Scan for the cell matching the given text and deliver its (X, Y) coordinate at center. 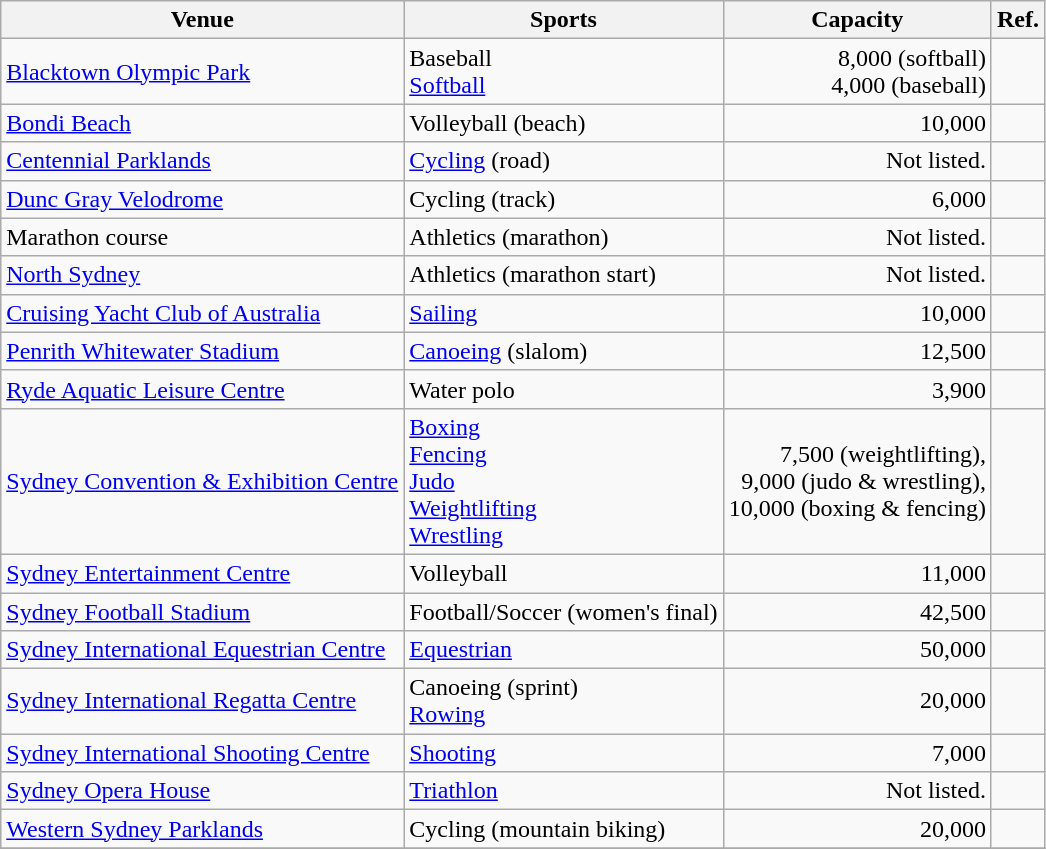
Equestrian (564, 650)
7,500 (weightlifting),9,000 (judo & wrestling),10,000 (boxing & fencing) (857, 481)
Bondi Beach (202, 123)
12,500 (857, 351)
Sydney International Shooting Centre (202, 753)
Volleyball (564, 573)
11,000 (857, 573)
Football/Soccer (women's final) (564, 611)
8,000 (softball)4,000 (baseball) (857, 72)
Canoeing (sprint)Rowing (564, 702)
3,900 (857, 389)
Triathlon (564, 791)
Dunc Gray Velodrome (202, 199)
North Sydney (202, 275)
Sydney Football Stadium (202, 611)
50,000 (857, 650)
Athletics (marathon) (564, 237)
Cycling (track) (564, 199)
Volleyball (beach) (564, 123)
BaseballSoftball (564, 72)
Sydney Convention & Exhibition Centre (202, 481)
Water polo (564, 389)
Centennial Parklands (202, 161)
Sports (564, 20)
42,500 (857, 611)
Marathon course (202, 237)
Cruising Yacht Club of Australia (202, 313)
Blacktown Olympic Park (202, 72)
Sydney International Equestrian Centre (202, 650)
Sydney International Regatta Centre (202, 702)
Athletics (marathon start) (564, 275)
7,000 (857, 753)
Canoeing (slalom) (564, 351)
Capacity (857, 20)
Ryde Aquatic Leisure Centre (202, 389)
BoxingFencingJudoWeightliftingWrestling (564, 481)
Western Sydney Parklands (202, 829)
Venue (202, 20)
Sailing (564, 313)
6,000 (857, 199)
Cycling (mountain biking) (564, 829)
Penrith Whitewater Stadium (202, 351)
Shooting (564, 753)
Ref. (1018, 20)
Cycling (road) (564, 161)
Sydney Entertainment Centre (202, 573)
Sydney Opera House (202, 791)
